Capture the cell that displays the provided text and extract its [X, Y] central coordinate. 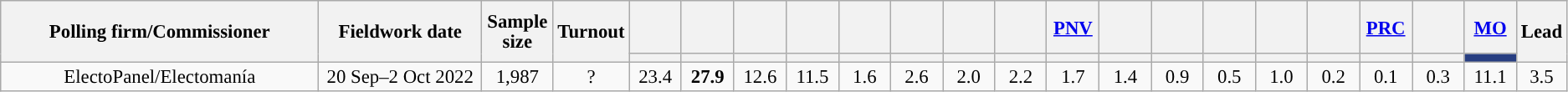
0.5 [1229, 77]
27.9 [708, 77]
Sample size [517, 32]
PRC [1386, 27]
? [591, 77]
MO [1491, 27]
0.9 [1177, 77]
PNV [1073, 27]
1.0 [1281, 77]
2.6 [916, 77]
Turnout [591, 32]
Fieldwork date [400, 32]
0.3 [1438, 77]
3.5 [1541, 77]
ElectoPanel/Electomanía [160, 77]
1.4 [1125, 77]
23.4 [656, 77]
20 Sep–2 Oct 2022 [400, 77]
1.6 [864, 77]
0.1 [1386, 77]
11.1 [1491, 77]
2.2 [1021, 77]
2.0 [969, 77]
Lead [1541, 32]
12.6 [760, 77]
Polling firm/Commissioner [160, 32]
1.7 [1073, 77]
0.2 [1334, 77]
1,987 [517, 77]
11.5 [813, 77]
